From the cell containing the given text, extract its center point as [X, Y] coordinate. 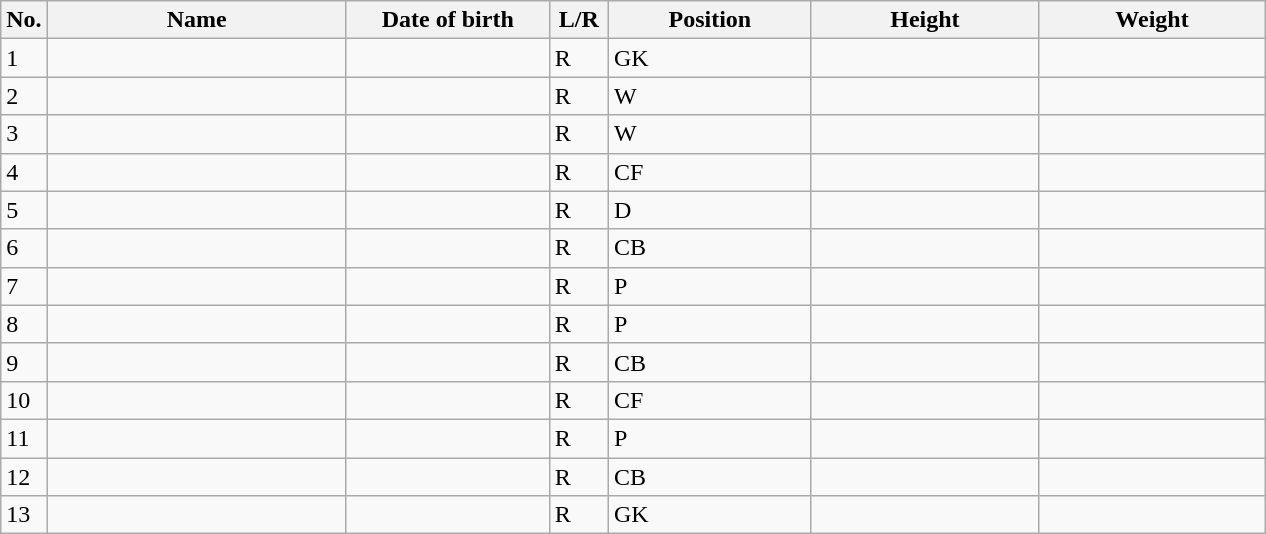
9 [24, 362]
5 [24, 210]
13 [24, 515]
D [710, 210]
1 [24, 58]
3 [24, 134]
12 [24, 477]
10 [24, 400]
L/R [578, 20]
7 [24, 286]
Date of birth [448, 20]
6 [24, 248]
11 [24, 438]
8 [24, 324]
Name [196, 20]
No. [24, 20]
4 [24, 172]
Height [924, 20]
Position [710, 20]
2 [24, 96]
Weight [1152, 20]
